Return (X, Y) of the center of cell containing provided text 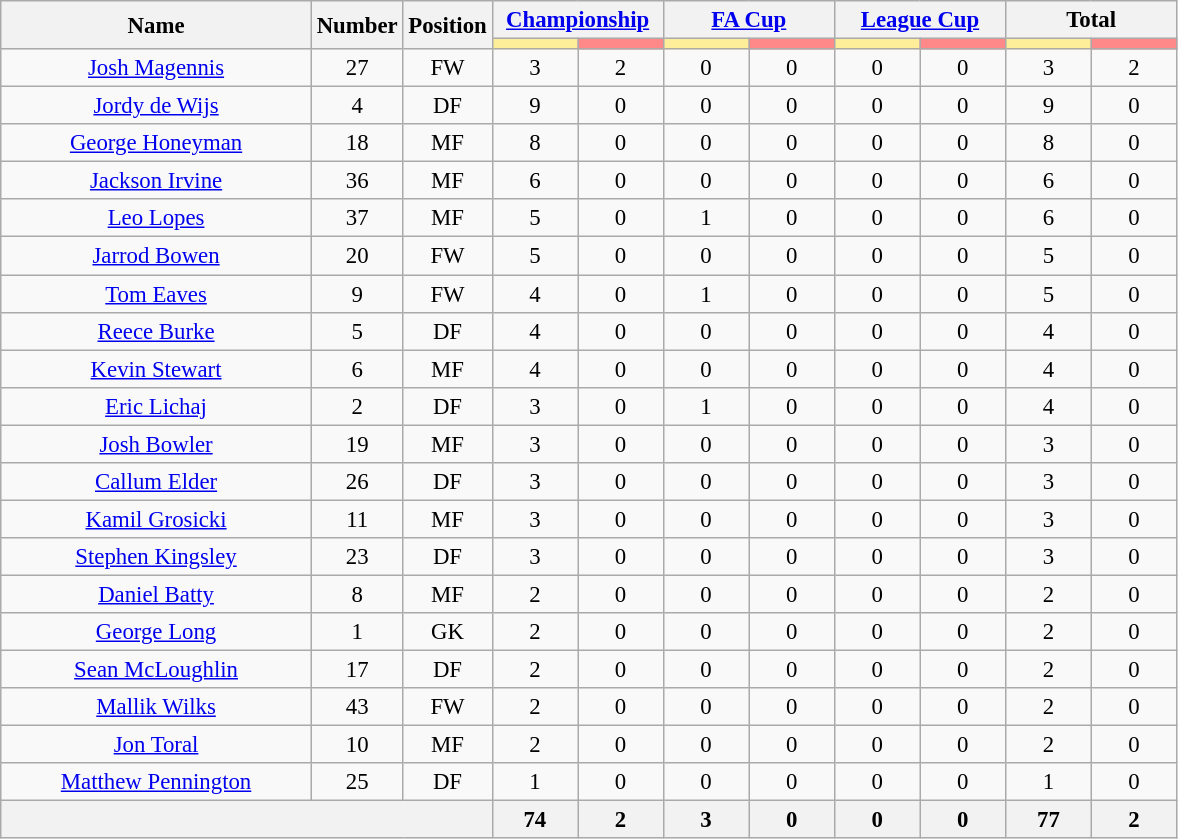
27 (357, 68)
Kevin Stewart (156, 369)
11 (357, 519)
Jackson Irvine (156, 181)
Stephen Kingsley (156, 557)
Jordy de Wijs (156, 106)
George Honeyman (156, 143)
Daniel Batty (156, 594)
Callum Elder (156, 482)
Jon Toral (156, 745)
26 (357, 482)
Eric Lichaj (156, 406)
77 (1049, 820)
74 (535, 820)
18 (357, 143)
17 (357, 670)
Total (1092, 20)
Mallik Wilks (156, 707)
20 (357, 256)
Sean McLoughlin (156, 670)
25 (357, 782)
Kamil Grosicki (156, 519)
Matthew Pennington (156, 782)
37 (357, 219)
FA Cup (748, 20)
Position (448, 25)
League Cup (920, 20)
Josh Magennis (156, 68)
Championship (578, 20)
Jarrod Bowen (156, 256)
36 (357, 181)
Number (357, 25)
10 (357, 745)
Reece Burke (156, 331)
Name (156, 25)
GK (448, 632)
Leo Lopes (156, 219)
23 (357, 557)
George Long (156, 632)
Josh Bowler (156, 444)
Tom Eaves (156, 294)
19 (357, 444)
43 (357, 707)
